Locate the cell with the specified text and output its (X, Y) center coordinate. 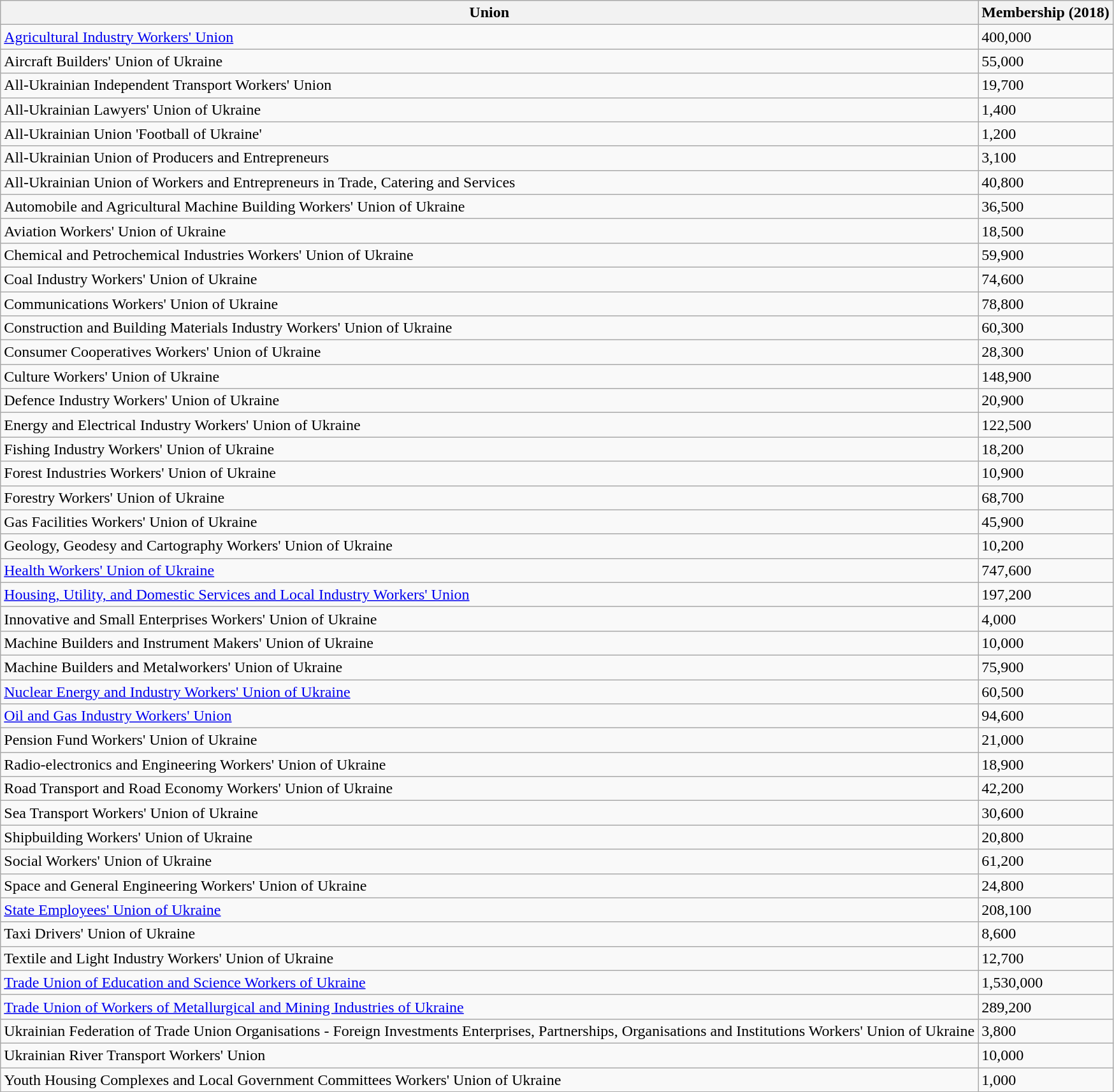
68,700 (1046, 498)
8,600 (1046, 934)
61,200 (1046, 861)
Gas Facilities Workers' Union of Ukraine (489, 522)
10,200 (1046, 546)
Innovative and Small Enterprises Workers' Union of Ukraine (489, 619)
Textile and Light Industry Workers' Union of Ukraine (489, 958)
Forestry Workers' Union of Ukraine (489, 498)
Chemical and Petrochemical Industries Workers' Union of Ukraine (489, 255)
Space and General Engineering Workers' Union of Ukraine (489, 886)
Geology, Geodesy and Cartography Workers' Union of Ukraine (489, 546)
3,800 (1046, 1031)
Communications Workers' Union of Ukraine (489, 304)
Union (489, 13)
All-Ukrainian Union of Producers and Entrepreneurs (489, 158)
1,400 (1046, 110)
20,800 (1046, 837)
20,900 (1046, 401)
1,530,000 (1046, 982)
Construction and Building Materials Industry Workers' Union of Ukraine (489, 328)
Pension Fund Workers' Union of Ukraine (489, 740)
Social Workers' Union of Ukraine (489, 861)
Radio-electronics and Engineering Workers' Union of Ukraine (489, 765)
10,900 (1046, 473)
Trade Union of Education and Science Workers of Ukraine (489, 982)
4,000 (1046, 619)
Defence Industry Workers' Union of Ukraine (489, 401)
Trade Union of Workers of Metallurgical and Mining Industries of Ukraine (489, 1007)
Coal Industry Workers' Union of Ukraine (489, 279)
28,300 (1046, 352)
Aircraft Builders' Union of Ukraine (489, 61)
18,900 (1046, 765)
36,500 (1046, 206)
All-Ukrainian Union of Workers and Entrepreneurs in Trade, Catering and Services (489, 182)
24,800 (1046, 886)
All-Ukrainian Union 'Football of Ukraine' (489, 134)
Sea Transport Workers' Union of Ukraine (489, 813)
Consumer Cooperatives Workers' Union of Ukraine (489, 352)
3,100 (1046, 158)
400,000 (1046, 37)
40,800 (1046, 182)
94,600 (1046, 716)
289,200 (1046, 1007)
747,600 (1046, 570)
19,700 (1046, 85)
Fishing Industry Workers' Union of Ukraine (489, 449)
45,900 (1046, 522)
Health Workers' Union of Ukraine (489, 570)
60,300 (1046, 328)
Ukrainian River Transport Workers' Union (489, 1055)
75,900 (1046, 667)
Agricultural Industry Workers' Union (489, 37)
Taxi Drivers' Union of Ukraine (489, 934)
All-Ukrainian Independent Transport Workers' Union (489, 85)
Road Transport and Road Economy Workers' Union of Ukraine (489, 789)
Energy and Electrical Industry Workers' Union of Ukraine (489, 425)
18,500 (1046, 231)
Culture Workers' Union of Ukraine (489, 377)
60,500 (1046, 691)
Machine Builders and Instrument Makers' Union of Ukraine (489, 643)
78,800 (1046, 304)
Youth Housing Complexes and Local Government Committees Workers' Union of Ukraine (489, 1080)
55,000 (1046, 61)
21,000 (1046, 740)
All-Ukrainian Lawyers' Union of Ukraine (489, 110)
148,900 (1046, 377)
Nuclear Energy and Industry Workers' Union of Ukraine (489, 691)
Automobile and Agricultural Machine Building Workers' Union of Ukraine (489, 206)
1,200 (1046, 134)
59,900 (1046, 255)
Shipbuilding Workers' Union of Ukraine (489, 837)
Aviation Workers' Union of Ukraine (489, 231)
1,000 (1046, 1080)
42,200 (1046, 789)
Membership (2018) (1046, 13)
Housing, Utility, and Domestic Services and Local Industry Workers' Union (489, 594)
197,200 (1046, 594)
122,500 (1046, 425)
State Employees' Union of Ukraine (489, 910)
12,700 (1046, 958)
30,600 (1046, 813)
Forest Industries Workers' Union of Ukraine (489, 473)
18,200 (1046, 449)
Machine Builders and Metalworkers' Union of Ukraine (489, 667)
208,100 (1046, 910)
74,600 (1046, 279)
Oil and Gas Industry Workers' Union (489, 716)
